Return the (x, y) coordinate for the center point of the cell that contains the specified text.  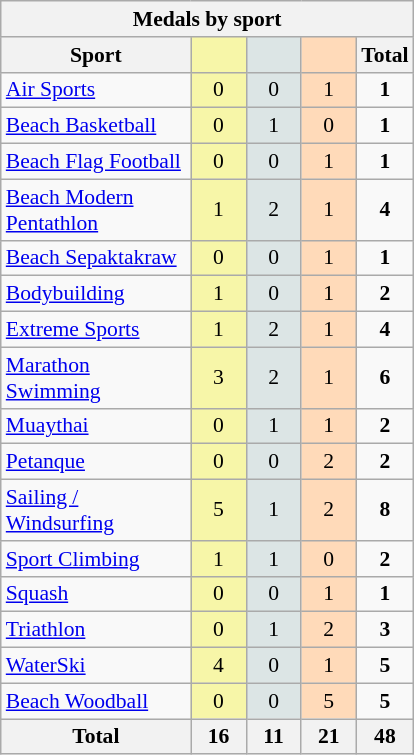
Petanque (96, 462)
21 (328, 737)
Sport Climbing (96, 559)
Squash (96, 594)
16 (218, 737)
Sport (96, 55)
Extreme Sports (96, 330)
Air Sports (96, 90)
Beach Woodball (96, 701)
48 (384, 737)
Beach Flag Football (96, 162)
WaterSki (96, 666)
Bodybuilding (96, 294)
Muaythai (96, 426)
Marathon Swimming (96, 378)
8 (384, 510)
Medals by sport (208, 19)
Beach Basketball (96, 126)
Triathlon (96, 630)
Sailing / Windsurfing (96, 510)
11 (274, 737)
Beach Modern Pentathlon (96, 210)
Beach Sepaktakraw (96, 258)
6 (384, 378)
